Capture the cell that displays the provided text and extract its (x, y) central coordinate. 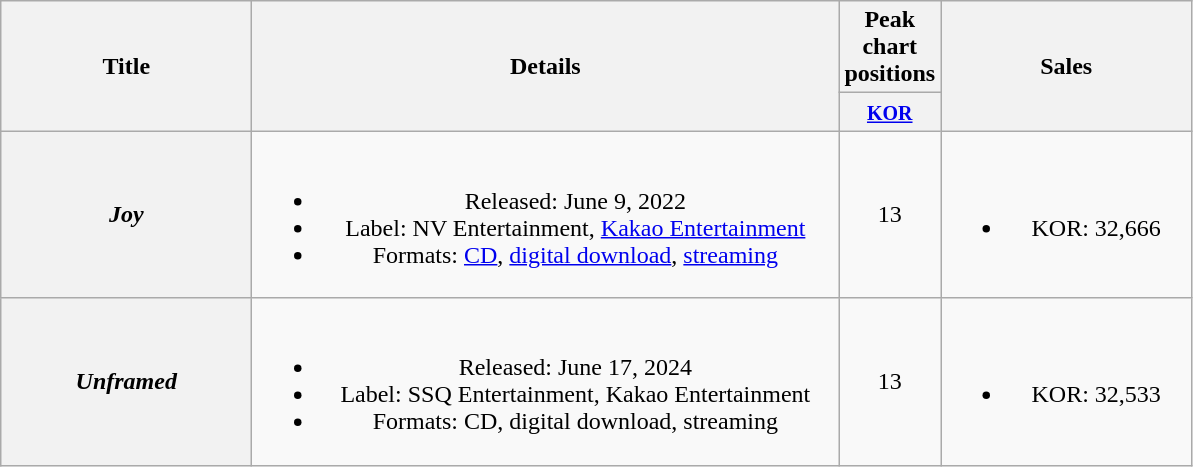
Released: June 9, 2022Label: NV Entertainment, Kakao EntertainmentFormats: CD, digital download, streaming (546, 214)
Peak chart positions (890, 47)
Joy (126, 214)
KOR: 32,666 (1066, 214)
Sales (1066, 66)
KOR (890, 112)
Title (126, 66)
Details (546, 66)
KOR: 32,533 (1066, 382)
Released: June 17, 2024Label: SSQ Entertainment, Kakao EntertainmentFormats: CD, digital download, streaming (546, 382)
Unframed (126, 382)
